Extract the (x, y) coordinate from the center of the cell holding the provided text.  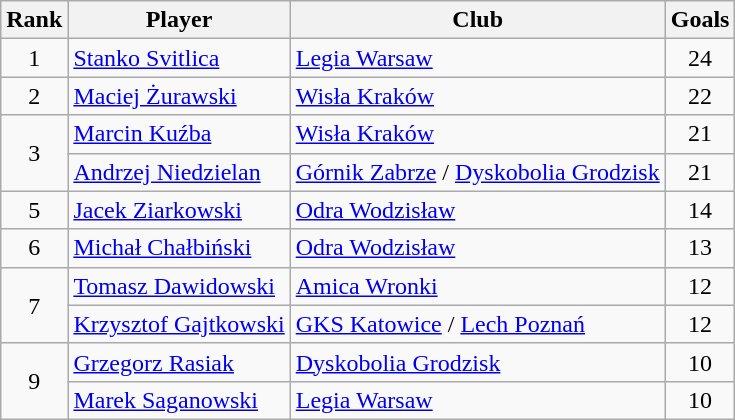
Maciej Żurawski (179, 96)
Player (179, 20)
Goals (700, 20)
Marek Saganowski (179, 400)
Marcin Kuźba (179, 134)
5 (34, 210)
Michał Chałbiński (179, 248)
GKS Katowice / Lech Poznań (478, 324)
Jacek Ziarkowski (179, 210)
Andrzej Niedzielan (179, 172)
22 (700, 96)
7 (34, 305)
Górnik Zabrze / Dyskobolia Grodzisk (478, 172)
Amica Wronki (478, 286)
14 (700, 210)
6 (34, 248)
24 (700, 58)
Grzegorz Rasiak (179, 362)
3 (34, 153)
1 (34, 58)
9 (34, 381)
Krzysztof Gajtkowski (179, 324)
Tomasz Dawidowski (179, 286)
13 (700, 248)
Club (478, 20)
Stanko Svitlica (179, 58)
2 (34, 96)
Dyskobolia Grodzisk (478, 362)
Rank (34, 20)
